Find where the given text appears and provide that cell's center as [x, y] coordinate. 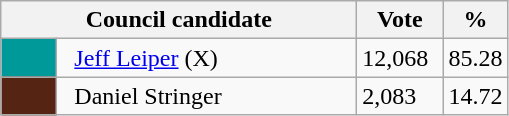
85.28 [476, 58]
Jeff Leiper (X) [207, 58]
2,083 [400, 96]
Council candidate [179, 20]
Daniel Stringer [207, 96]
% [476, 20]
12,068 [400, 58]
14.72 [476, 96]
Vote [400, 20]
